Extract the [X, Y] coordinate from the center of the cell holding the provided text.  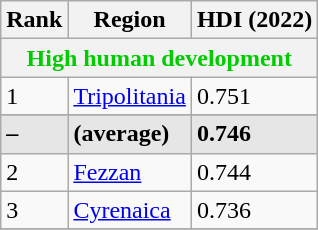
0.751 [254, 96]
High human development [160, 58]
2 [34, 172]
Region [130, 20]
0.736 [254, 210]
Tripolitania [130, 96]
Fezzan [130, 172]
– [34, 134]
0.746 [254, 134]
3 [34, 210]
Cyrenaica [130, 210]
HDI (2022) [254, 20]
Rank [34, 20]
1 [34, 96]
0.744 [254, 172]
(average) [130, 134]
